Locate the cell with the specified text and output its [X, Y] center coordinate. 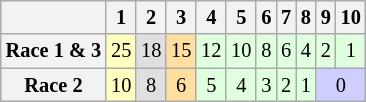
0 [341, 85]
12 [211, 51]
18 [151, 51]
15 [181, 51]
Race 2 [54, 85]
25 [121, 51]
7 [286, 17]
Race 1 & 3 [54, 51]
9 [326, 17]
